Locate the cell with the specified text and output its [X, Y] center coordinate. 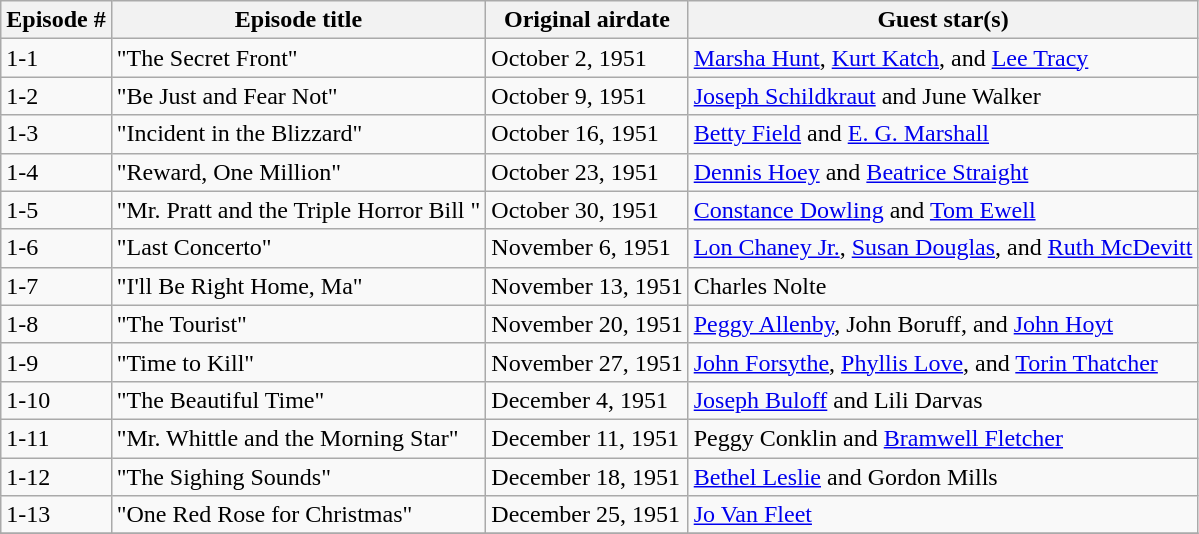
November 13, 1951 [587, 286]
Lon Chaney Jr., Susan Douglas, and Ruth McDevitt [943, 248]
"The Secret Front" [298, 58]
Jo Van Fleet [943, 515]
Betty Field and E. G. Marshall [943, 134]
Joseph Buloff and Lili Darvas [943, 400]
"Be Just and Fear Not" [298, 96]
November 20, 1951 [587, 324]
December 11, 1951 [587, 438]
October 23, 1951 [587, 172]
"Last Concerto" [298, 248]
1-13 [56, 515]
October 30, 1951 [587, 210]
Marsha Hunt, Kurt Katch, and Lee Tracy [943, 58]
November 27, 1951 [587, 362]
Dennis Hoey and Beatrice Straight [943, 172]
Constance Dowling and Tom Ewell [943, 210]
October 16, 1951 [587, 134]
"Reward, One Million" [298, 172]
1-2 [56, 96]
1-3 [56, 134]
"Time to Kill" [298, 362]
1-7 [56, 286]
Charles Nolte [943, 286]
"One Red Rose for Christmas" [298, 515]
October 9, 1951 [587, 96]
"The Sighing Sounds" [298, 477]
Peggy Allenby, John Boruff, and John Hoyt [943, 324]
1-10 [56, 400]
John Forsythe, Phyllis Love, and Torin Thatcher [943, 362]
1-4 [56, 172]
"Mr. Whittle and the Morning Star" [298, 438]
Guest star(s) [943, 20]
October 2, 1951 [587, 58]
"The Tourist" [298, 324]
Peggy Conklin and Bramwell Fletcher [943, 438]
Episode title [298, 20]
Original airdate [587, 20]
Bethel Leslie and Gordon Mills [943, 477]
December 18, 1951 [587, 477]
Episode # [56, 20]
"Incident in the Blizzard" [298, 134]
"The Beautiful Time" [298, 400]
1-11 [56, 438]
November 6, 1951 [587, 248]
1-5 [56, 210]
Joseph Schildkraut and June Walker [943, 96]
"Mr. Pratt and the Triple Horror Bill " [298, 210]
December 25, 1951 [587, 515]
1-6 [56, 248]
1-1 [56, 58]
December 4, 1951 [587, 400]
1-12 [56, 477]
1-8 [56, 324]
"I'll Be Right Home, Ma" [298, 286]
1-9 [56, 362]
